Capture the cell that displays the provided text and extract its (X, Y) central coordinate. 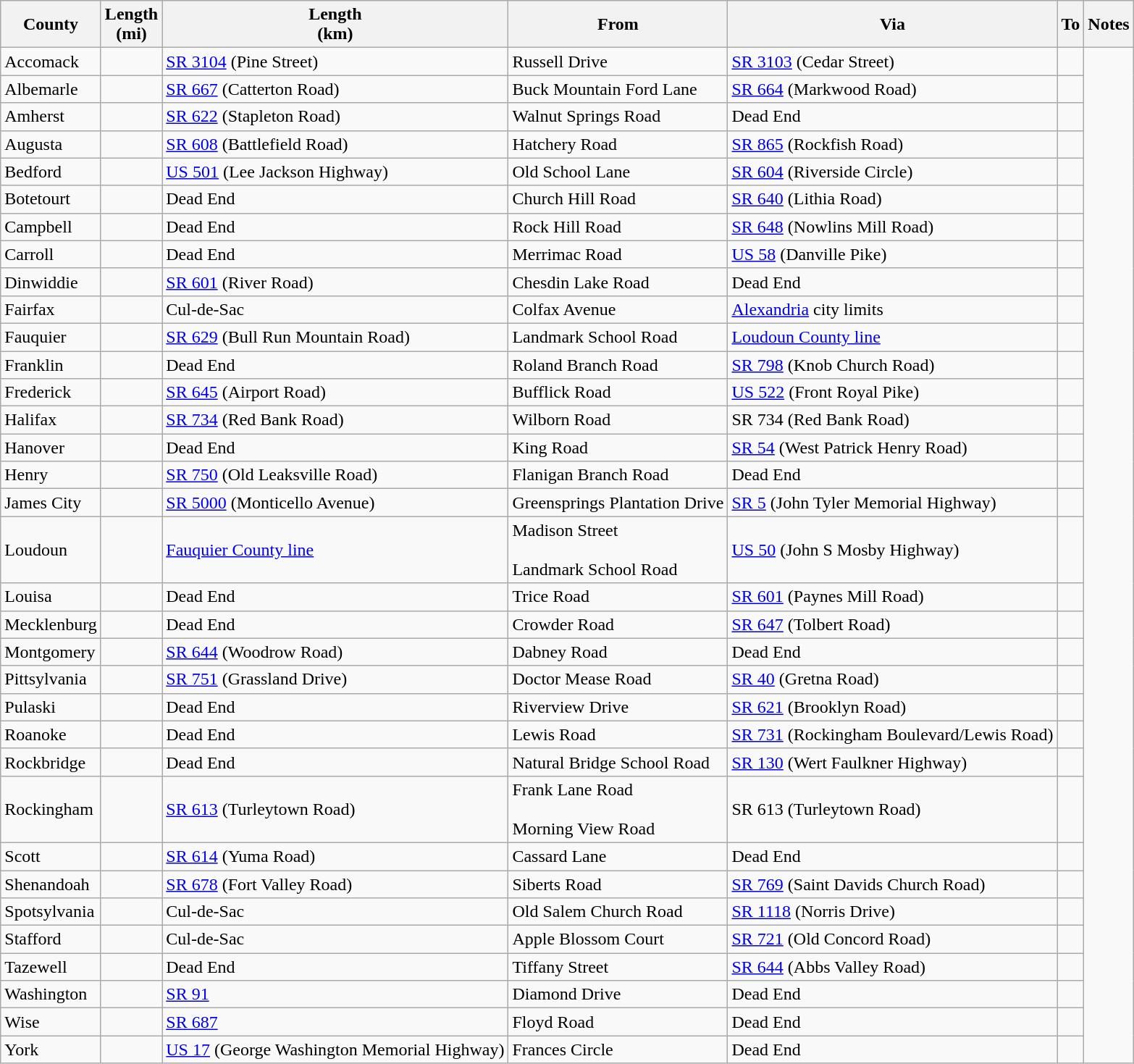
Augusta (51, 144)
Siberts Road (618, 884)
Henry (51, 475)
Dinwiddie (51, 282)
Trice Road (618, 597)
Amherst (51, 117)
Length(mi) (131, 25)
King Road (618, 448)
SR 54 (West Patrick Henry Road) (892, 448)
SR 647 (Tolbert Road) (892, 624)
Crowder Road (618, 624)
Walnut Springs Road (618, 117)
Flanigan Branch Road (618, 475)
Accomack (51, 62)
SR 91 (335, 994)
SR 604 (Riverside Circle) (892, 172)
Rockingham (51, 809)
US 17 (George Washington Memorial Highway) (335, 1050)
James City (51, 503)
SR 3103 (Cedar Street) (892, 62)
Merrimac Road (618, 254)
Via (892, 25)
Pittsylvania (51, 679)
Botetourt (51, 199)
Stafford (51, 939)
Shenandoah (51, 884)
Chesdin Lake Road (618, 282)
Tiffany Street (618, 967)
SR 130 (Wert Faulkner Highway) (892, 762)
York (51, 1050)
SR 644 (Abbs Valley Road) (892, 967)
Rock Hill Road (618, 227)
SR 608 (Battlefield Road) (335, 144)
Loudoun County line (892, 337)
From (618, 25)
Bufflick Road (618, 393)
Wilborn Road (618, 420)
SR 678 (Fort Valley Road) (335, 884)
Louisa (51, 597)
SR 40 (Gretna Road) (892, 679)
SR 798 (Knob Church Road) (892, 364)
SR 731 (Rockingham Boulevard/Lewis Road) (892, 734)
Fauquier County line (335, 550)
Doctor Mease Road (618, 679)
Frederick (51, 393)
SR 622 (Stapleton Road) (335, 117)
Church Hill Road (618, 199)
Roland Branch Road (618, 364)
SR 667 (Catterton Road) (335, 89)
County (51, 25)
Natural Bridge School Road (618, 762)
SR 865 (Rockfish Road) (892, 144)
Colfax Avenue (618, 309)
Alexandria city limits (892, 309)
Washington (51, 994)
Mecklenburg (51, 624)
Apple Blossom Court (618, 939)
Hatchery Road (618, 144)
Scott (51, 856)
US 58 (Danville Pike) (892, 254)
Floyd Road (618, 1022)
SR 769 (Saint Davids Church Road) (892, 884)
Old Salem Church Road (618, 912)
Halifax (51, 420)
To (1070, 25)
Campbell (51, 227)
Fairfax (51, 309)
Notes (1109, 25)
Lewis Road (618, 734)
SR 621 (Brooklyn Road) (892, 707)
Russell Drive (618, 62)
US 50 (John S Mosby Highway) (892, 550)
SR 644 (Woodrow Road) (335, 652)
Old School Lane (618, 172)
Cassard Lane (618, 856)
SR 645 (Airport Road) (335, 393)
Rockbridge (51, 762)
Tazewell (51, 967)
SR 640 (Lithia Road) (892, 199)
SR 1118 (Norris Drive) (892, 912)
SR 687 (335, 1022)
Spotsylvania (51, 912)
Frank Lane RoadMorning View Road (618, 809)
SR 601 (Paynes Mill Road) (892, 597)
SR 664 (Markwood Road) (892, 89)
SR 629 (Bull Run Mountain Road) (335, 337)
SR 721 (Old Concord Road) (892, 939)
Fauquier (51, 337)
Pulaski (51, 707)
Greensprings Plantation Drive (618, 503)
US 522 (Front Royal Pike) (892, 393)
SR 3104 (Pine Street) (335, 62)
Montgomery (51, 652)
Buck Mountain Ford Lane (618, 89)
SR 5 (John Tyler Memorial Highway) (892, 503)
Hanover (51, 448)
SR 601 (River Road) (335, 282)
SR 750 (Old Leaksville Road) (335, 475)
SR 614 (Yuma Road) (335, 856)
Roanoke (51, 734)
Carroll (51, 254)
Riverview Drive (618, 707)
Bedford (51, 172)
Diamond Drive (618, 994)
Madison StreetLandmark School Road (618, 550)
SR 648 (Nowlins Mill Road) (892, 227)
Albemarle (51, 89)
Landmark School Road (618, 337)
SR 5000 (Monticello Avenue) (335, 503)
Franklin (51, 364)
US 501 (Lee Jackson Highway) (335, 172)
Length(km) (335, 25)
Dabney Road (618, 652)
SR 751 (Grassland Drive) (335, 679)
Frances Circle (618, 1050)
Loudoun (51, 550)
Wise (51, 1022)
